Determine the (x, y) coordinate at the center of the cell enclosing the given text.  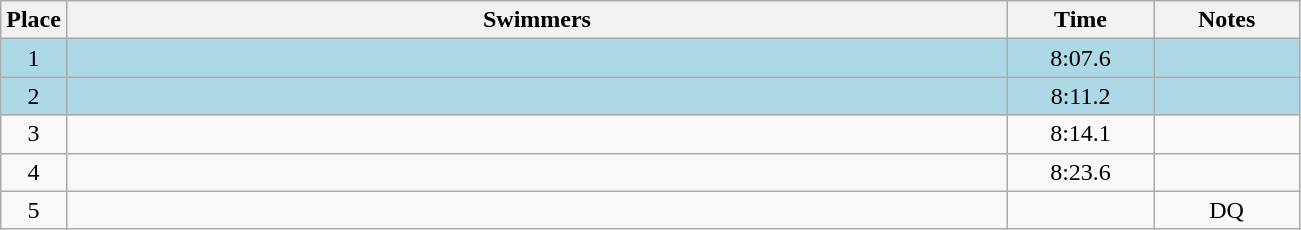
3 (34, 134)
2 (34, 96)
5 (34, 210)
8:23.6 (1081, 172)
Notes (1227, 20)
8:14.1 (1081, 134)
1 (34, 58)
8:11.2 (1081, 96)
Place (34, 20)
8:07.6 (1081, 58)
Time (1081, 20)
4 (34, 172)
Swimmers (536, 20)
DQ (1227, 210)
